Determine the [X, Y] coordinate at the center of the cell enclosing the given text.  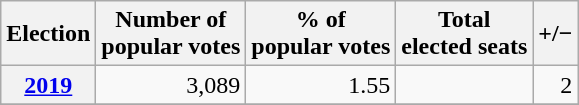
+/− [556, 34]
2019 [48, 85]
Election [48, 34]
3,089 [171, 85]
2 [556, 85]
% ofpopular votes [321, 34]
Totalelected seats [464, 34]
Number ofpopular votes [171, 34]
1.55 [321, 85]
